Capture the cell that displays the provided text and extract its (X, Y) central coordinate. 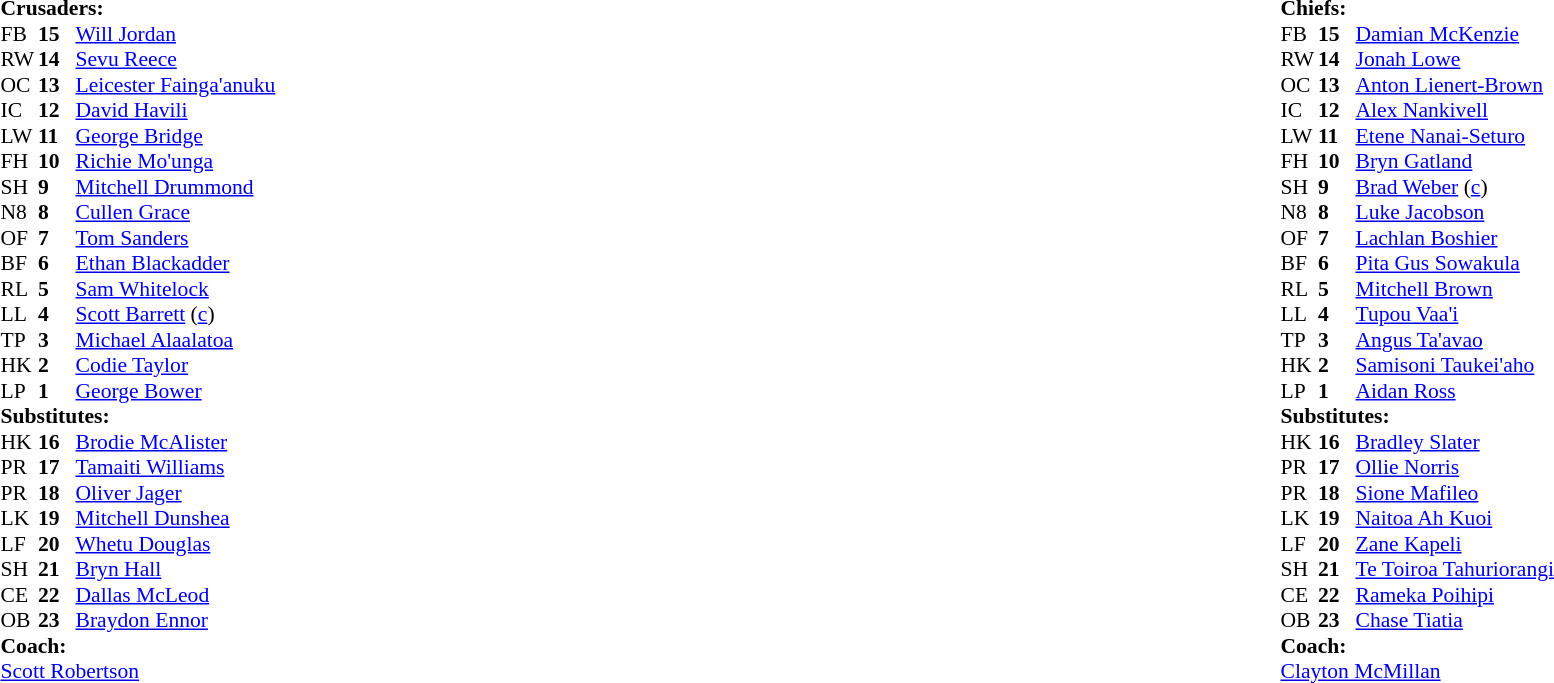
Michael Alaalatoa (176, 340)
Braydon Ennor (176, 621)
Ollie Norris (1454, 467)
Mitchell Brown (1454, 289)
George Bridge (176, 136)
Dallas McLeod (176, 595)
Zane Kapeli (1454, 544)
Sione Mafileo (1454, 493)
Angus Ta'avao (1454, 340)
Leicester Fainga'anuku (176, 85)
Sam Whitelock (176, 289)
Tupou Vaa'i (1454, 315)
George Bower (176, 391)
Richie Mo'unga (176, 161)
Tom Sanders (176, 238)
David Havili (176, 111)
Jonah Lowe (1454, 59)
Codie Taylor (176, 365)
Aidan Ross (1454, 391)
Brodie McAlister (176, 442)
Mitchell Drummond (176, 187)
Alex Nankivell (1454, 111)
Luke Jacobson (1454, 213)
Scott Barrett (c) (176, 315)
Cullen Grace (176, 213)
Bradley Slater (1454, 442)
Anton Lienert-Brown (1454, 85)
Whetu Douglas (176, 544)
Lachlan Boshier (1454, 238)
Chase Tiatia (1454, 621)
Bryn Gatland (1454, 161)
Etene Nanai-Seturo (1454, 136)
Sevu Reece (176, 59)
Naitoa Ah Kuoi (1454, 519)
Bryn Hall (176, 569)
Will Jordan (176, 34)
Tamaiti Williams (176, 467)
Damian McKenzie (1454, 34)
Brad Weber (c) (1454, 187)
Oliver Jager (176, 493)
Pita Gus Sowakula (1454, 263)
Samisoni Taukei'aho (1454, 365)
Rameka Poihipi (1454, 595)
Ethan Blackadder (176, 263)
Te Toiroa Tahuriorangi (1454, 569)
Mitchell Dunshea (176, 519)
